Locate the cell with the specified text and output its (x, y) center coordinate. 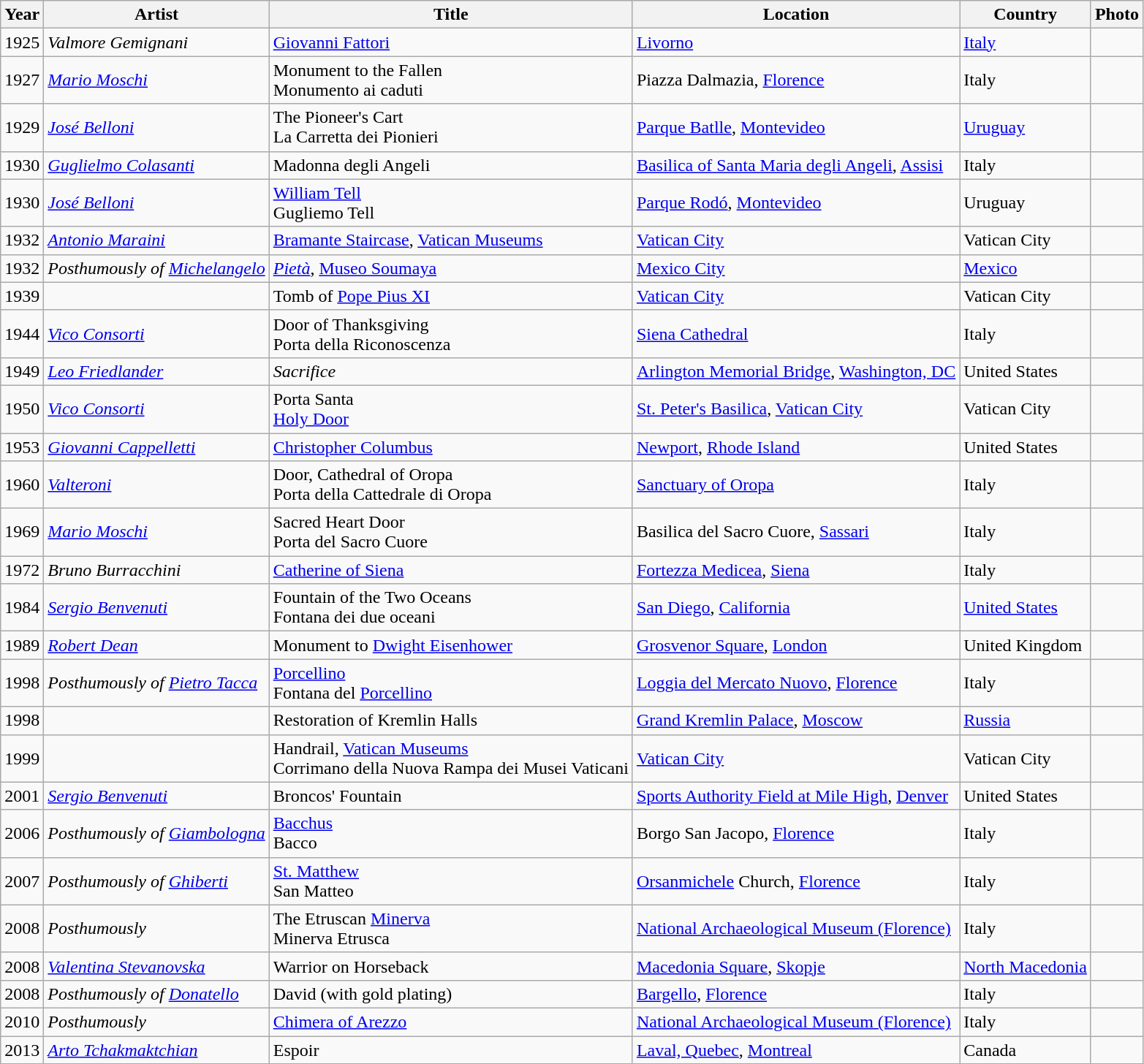
San Diego, California (795, 608)
Warrior on Horseback (450, 966)
Loggia del Mercato Nuovo, Florence (795, 683)
Grosvenor Square, London (795, 645)
Macedonia Square, Skopje (795, 966)
Tomb of Pope Pius XI (450, 296)
1969 (22, 532)
Orsanmichele Church, Florence (795, 881)
Robert Dean (156, 645)
Sports Authority Field at Mile High, Denver (795, 796)
Title (450, 15)
Valmore Gemignani (156, 42)
1950 (22, 409)
1944 (22, 333)
Pietà, Museo Soumaya (450, 268)
Porta SantaHoly Door (450, 409)
Parque Batlle, Montevideo (795, 127)
Grand Kremlin Palace, Moscow (795, 721)
Handrail, Vatican MuseumsCorrimano della Nuova Rampa dei Musei Vaticani (450, 759)
Basilica of Santa Maria degli Angeli, Assisi (795, 165)
2007 (22, 881)
Mexico (1026, 268)
North Macedonia (1026, 966)
Posthumously of Michelangelo (156, 268)
Valentina Stevanovska (156, 966)
BacchusBacco (450, 833)
Leo Friedlander (156, 371)
Monument to the FallenMonumento ai caduti (450, 80)
Basilica del Sacro Cuore, Sassari (795, 532)
Siena Cathedral (795, 333)
Door, Cathedral of OropaPorta della Cattedrale di Oropa (450, 485)
Piazza Dalmazia, Florence (795, 80)
1999 (22, 759)
Monument to Dwight Eisenhower (450, 645)
Catherine of Siena (450, 570)
The Etruscan MinervaMinerva Etrusca (450, 928)
1960 (22, 485)
Restoration of Kremlin Halls (450, 721)
Arto Tchakmaktchian (156, 1050)
Bargello, Florence (795, 994)
Espoir (450, 1050)
Mexico City (795, 268)
Canada (1026, 1050)
Posthumously of Giambologna (156, 833)
Christopher Columbus (450, 446)
1939 (22, 296)
Arlington Memorial Bridge, Washington, DC (795, 371)
Russia (1026, 721)
Year (22, 15)
Giovanni Cappelletti (156, 446)
Sacrifice (450, 371)
Posthumously of Pietro Tacca (156, 683)
Door of ThanksgivingPorta della Riconoscenza (450, 333)
Laval, Quebec, Montreal (795, 1050)
Antonio Maraini (156, 240)
Newport, Rhode Island (795, 446)
Artist (156, 15)
1949 (22, 371)
Country (1026, 15)
David (with gold plating) (450, 994)
Parque Rodó, Montevideo (795, 203)
Valteroni (156, 485)
Bruno Burracchini (156, 570)
Posthumously of Donatello (156, 994)
Sacred Heart DoorPorta del Sacro Cuore (450, 532)
Giovanni Fattori (450, 42)
United Kingdom (1026, 645)
2010 (22, 1022)
Madonna degli Angeli (450, 165)
Chimera of Arezzo (450, 1022)
2013 (22, 1050)
Borgo San Jacopo, Florence (795, 833)
1927 (22, 80)
1984 (22, 608)
Guglielmo Colasanti (156, 165)
William TellGugliemo Tell (450, 203)
1929 (22, 127)
Livorno (795, 42)
Broncos' Fountain (450, 796)
Location (795, 15)
1989 (22, 645)
The Pioneer's CartLa Carretta dei Pionieri (450, 127)
Fortezza Medicea, Siena (795, 570)
2006 (22, 833)
Sanctuary of Oropa (795, 485)
1972 (22, 570)
Photo (1117, 15)
Fountain of the Two OceansFontana dei due oceani (450, 608)
St. MatthewSan Matteo (450, 881)
Bramante Staircase, Vatican Museums (450, 240)
1953 (22, 446)
2001 (22, 796)
St. Peter's Basilica, Vatican City (795, 409)
Posthumously of Ghiberti (156, 881)
PorcellinoFontana del Porcellino (450, 683)
1925 (22, 42)
